Pinpoint the cell where the given text exists, returning its (X, Y) midpoint coordinate. 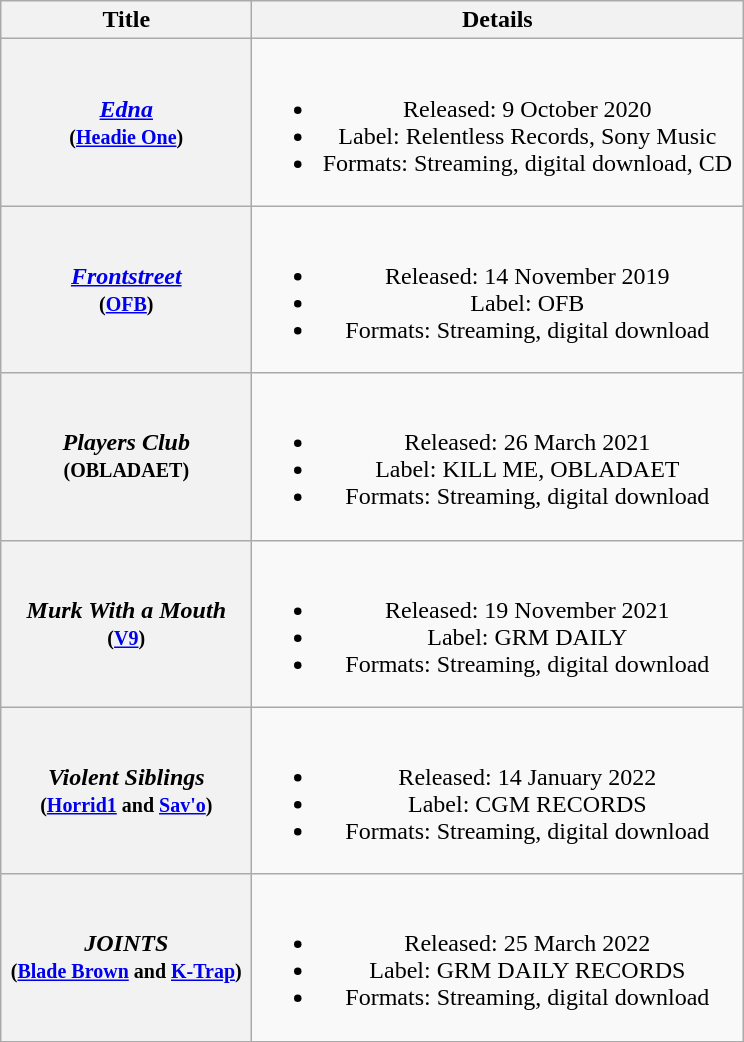
Released: 25 March 2022Label: GRM DAILY RECORDSFormats: Streaming, digital download (498, 958)
Released: 9 October 2020Label: Relentless Records, Sony MusicFormats: Streaming, digital download, CD (498, 122)
Edna(Headie One) (126, 122)
Frontstreet(OFB) (126, 290)
Released: 14 November 2019Label: OFBFormats: Streaming, digital download (498, 290)
JOINTS(Blade Brown and K-Trap) (126, 958)
Released: 19 November 2021Label: GRM DAILYFormats: Streaming, digital download (498, 624)
Murk With a Mouth(V9) (126, 624)
Released: 26 March 2021Label: KILL ME, OBLADAETFormats: Streaming, digital download (498, 456)
Players Club(OBLADAET) (126, 456)
Violent Siblings(Horrid1 and Sav'o) (126, 790)
Title (126, 20)
Details (498, 20)
Released: 14 January 2022Label: CGM RECORDSFormats: Streaming, digital download (498, 790)
